From the cell containing the given text, extract its center point as [x, y] coordinate. 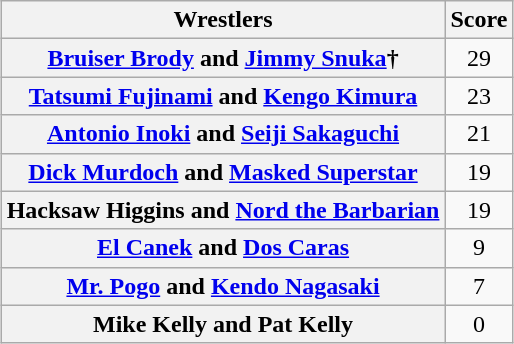
9 [479, 248]
Antonio Inoki and Seiji Sakaguchi [223, 134]
Mr. Pogo and Kendo Nagasaki [223, 286]
Mike Kelly and Pat Kelly [223, 324]
Bruiser Brody and Jimmy Snuka† [223, 58]
Wrestlers [223, 20]
Tatsumi Fujinami and Kengo Kimura [223, 96]
Score [479, 20]
29 [479, 58]
21 [479, 134]
Dick Murdoch and Masked Superstar [223, 172]
7 [479, 286]
0 [479, 324]
Hacksaw Higgins and Nord the Barbarian [223, 210]
El Canek and Dos Caras [223, 248]
23 [479, 96]
